Output the (x, y) coordinate of the center of the cell containing the given text.  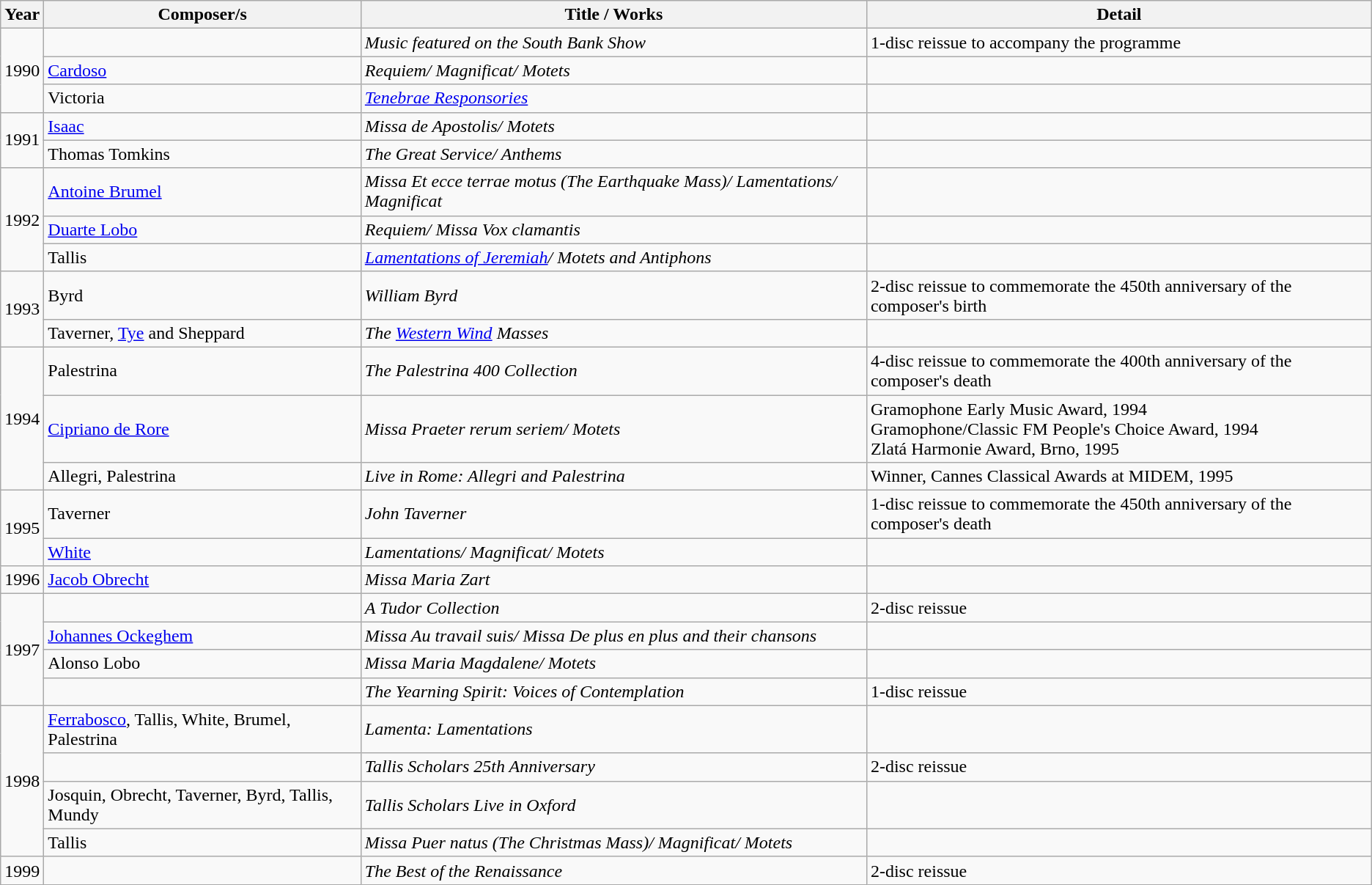
William Byrd (613, 295)
Gramophone Early Music Award, 1994Gramophone/Classic FM People's Choice Award, 1994 Zlatá Harmonie Award, Brno, 1995 (1118, 428)
Thomas Tomkins (202, 154)
Cipriano de Rore (202, 428)
1999 (22, 870)
Josquin, Obrecht, Taverner, Byrd, Tallis, Mundy (202, 805)
Ferrabosco, Tallis, White, Brumel, Palestrina (202, 729)
The Western Wind Masses (613, 333)
Title / Works (613, 15)
1-disc reissue to accompany the programme (1118, 43)
Tallis Scholars 25th Anniversary (613, 767)
The Great Service/ Anthems (613, 154)
1998 (22, 781)
Winner, Cannes Classical Awards at MIDEM, 1995 (1118, 477)
1997 (22, 650)
Live in Rome: Allegri and Palestrina (613, 477)
Johannes Ockeghem (202, 636)
1992 (22, 220)
Antoine Brumel (202, 192)
Year (22, 15)
White (202, 552)
Isaac (202, 126)
Jacob Obrecht (202, 580)
Taverner, Tye and Sheppard (202, 333)
Duarte Lobo (202, 229)
Missa Maria Zart (613, 580)
Detail (1118, 15)
Missa Et ecce terrae motus (The Earthquake Mass)/ Lamentations/ Magnificat (613, 192)
1990 (22, 70)
Allegri, Palestrina (202, 477)
Missa Puer natus (The Christmas Mass)/ Magnificat/ Motets (613, 842)
Missa Au travail suis/ Missa De plus en plus and their chansons (613, 636)
Byrd (202, 295)
Palestrina (202, 371)
Missa Maria Magdalene/ Motets (613, 664)
1993 (22, 309)
1995 (22, 528)
1-disc reissue to commemorate the 450th anniversary of the composer's death (1118, 515)
A Tudor Collection (613, 608)
2-disc reissue to commemorate the 450th anniversary of the composer's birth (1118, 295)
Missa de Apostolis/ Motets (613, 126)
1991 (22, 140)
4-disc reissue to commemorate the 400th anniversary of the composer's death (1118, 371)
Victoria (202, 98)
Alonso Lobo (202, 664)
Tenebrae Responsories (613, 98)
The Best of the Renaissance (613, 870)
Composer/s (202, 15)
Lamentations/ Magnificat/ Motets (613, 552)
Lamentations of Jeremiah/ Motets and Antiphons (613, 257)
Requiem/ Missa Vox clamantis (613, 229)
The Yearning Spirit: Voices of Contemplation (613, 691)
1-disc reissue (1118, 691)
Cardoso (202, 70)
The Palestrina 400 Collection (613, 371)
Requiem/ Magnificat/ Motets (613, 70)
Tallis Scholars Live in Oxford (613, 805)
1994 (22, 418)
John Taverner (613, 515)
1996 (22, 580)
Taverner (202, 515)
Lamenta: Lamentations (613, 729)
Missa Praeter rerum seriem/ Motets (613, 428)
Music featured on the South Bank Show (613, 43)
